Return the [x, y] coordinate for the center point of the cell that contains the specified text.  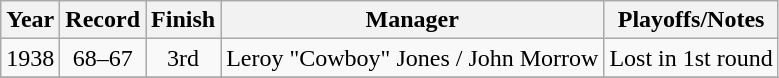
1938 [30, 58]
Record [103, 20]
3rd [184, 58]
Finish [184, 20]
Leroy "Cowboy" Jones / John Morrow [412, 58]
Year [30, 20]
Lost in 1st round [691, 58]
68–67 [103, 58]
Manager [412, 20]
Playoffs/Notes [691, 20]
